Pinpoint the cell where the given text exists, returning its [x, y] midpoint coordinate. 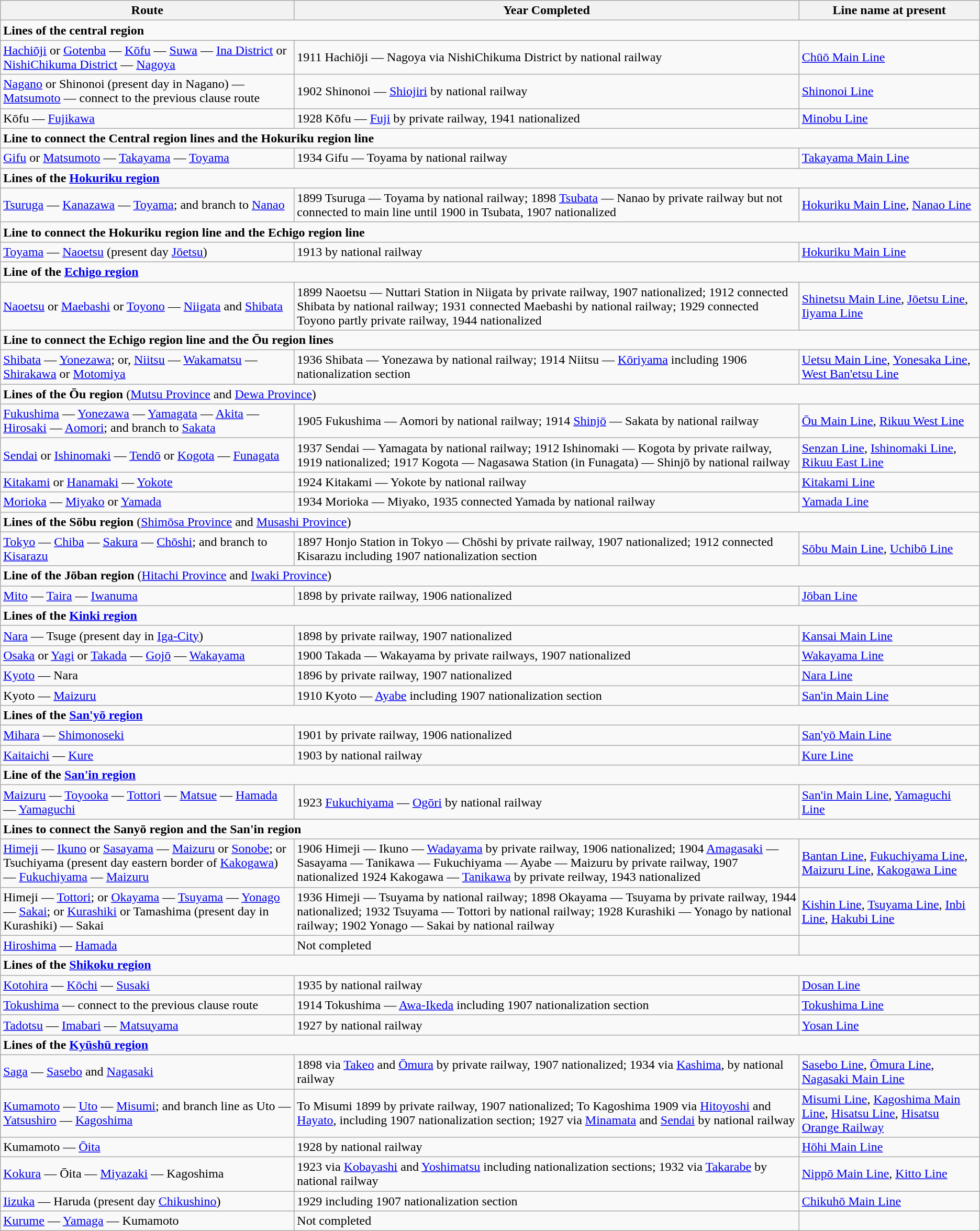
Himeji — Ikuno or Sasayama — Maizuru or Sonobe; or Tsuchiyama (present day eastern border of Kakogawa) — Fukuchiyama — Maizuru [148, 863]
Shinetsu Main Line, Jōetsu Line, Iiyama Line [889, 306]
Kitakami or Hanamaki — Yokote [148, 482]
Osaka or Yagi or Takada — Gojō — Wakayama [148, 655]
Kumamoto — Uto — Misumi; and branch line as Uto — Yatsushiro — Kagoshima [148, 1113]
Hōhi Main Line [889, 1147]
Kyoto — Nara [148, 675]
Sōbu Main Line, Uchibō Line [889, 549]
Route [148, 10]
Wakayama Line [889, 655]
San'yō Main Line [889, 735]
Fukushima — Yonezawa — Yamagata — Akita — Hirosaki — Aomori; and branch to Sakata [148, 421]
Kaitaichi — Kure [148, 755]
Line of the San'in region [490, 775]
1923 via Kobayashi and Yoshimatsu including nationalization sections; 1932 via Takarabe by national railway [547, 1174]
1896 by private railway, 1907 nationalized [547, 675]
Toyama — Naoetsu (present day Jōetsu) [148, 252]
1903 by national railway [547, 755]
1927 by national railway [547, 1025]
1913 by national railway [547, 252]
Dosan Line [889, 985]
1928 by national railway [547, 1147]
1898 by private railway, 1907 nationalized [547, 635]
Shibata — Yonezawa; or, Niitsu — Wakamatsu — Shirakawa or Motomiya [148, 367]
Kōfu — Fujikawa [148, 118]
1923 Fukuchiyama — Ogōri by national railway [547, 802]
Hachiōji or Gotenba — Kōfu — Suwa — Ina District or NishiChikuma District — Nagoya [148, 58]
Tokushima — connect to the previous clause route [148, 1005]
Lines of the Hokuriku region [490, 178]
Kansai Main Line [889, 635]
1936 Shibata — Yonezawa by national railway; 1914 Niitsu — Kōriyama including 1906 nationalization section [547, 367]
Line to connect the Central region lines and the Hokuriku region line [490, 138]
Gifu or Matsumoto — Takayama — Toyama [148, 158]
Lines of the San'yō region [490, 715]
Chikuhō Main Line [889, 1201]
Lines of the Kinki region [490, 615]
1911 Hachiōji — Nagoya via NishiChikuma District by national railway [547, 58]
Nara — Tsuge (present day in Iga-City) [148, 635]
Kishin Line, Tsuyama Line, Inbi Line, Hakubi Line [889, 911]
1928 Kōfu — Fuji by private railway, 1941 nationalized [547, 118]
San'in Main Line, Yamaguchi Line [889, 802]
Ōu Main Line, Rikuu West Line [889, 421]
Nippō Main Line, Kitto Line [889, 1174]
Lines of the Shikoku region [490, 965]
Line of the Echigo region [490, 272]
Tokushima Line [889, 1005]
Naoetsu or Maebashi or Toyono — Niigata and Shibata [148, 306]
Mito — Taira — Iwanuma [148, 596]
Yosan Line [889, 1025]
1905 Fukushima — Aomori by national railway; 1914 Shinjō — Sakata by national railway [547, 421]
Hokuriku Main Line, Nanao Line [889, 205]
Himeji — Tottori; or Okayama — Tsuyama — Yonago — Sakai; or Kurashiki or Tamashima (present day in Kurashiki) — Sakai [148, 911]
1902 Shinonoi — Shiojiri by national railway [547, 91]
Jōban Line [889, 596]
Sasebo Line, Ōmura Line, Nagasaki Main Line [889, 1072]
Sendai or Ishinomaki — Tendō or Kogota — Funagata [148, 455]
Mihara — Shimonoseki [148, 735]
1898 by private railway, 1906 nationalized [547, 596]
Yamada Line [889, 502]
1900 Takada — Wakayama by private railways, 1907 nationalized [547, 655]
Shinonoi Line [889, 91]
1924 Kitakami — Yokote by national railway [547, 482]
Year Completed [547, 10]
Kitakami Line [889, 482]
Chūō Main Line [889, 58]
Hiroshima — Hamada [148, 945]
Kotohira — Kōchi — Susaki [148, 985]
Tokyo — Chiba — Sakura — Chōshi; and branch to Kisarazu [148, 549]
Maizuru — Toyooka — Tottori — Matsue — Hamada — Yamaguchi [148, 802]
1934 Morioka — Miyako, 1935 connected Yamada by national railway [547, 502]
Minobu Line [889, 118]
Senzan Line, Ishinomaki Line, Rikuu East Line [889, 455]
1934 Gifu — Toyama by national railway [547, 158]
Nagano or Shinonoi (present day in Nagano) — Matsumoto — connect to the previous clause route [148, 91]
Line to connect the Echigo region line and the Ōu region lines [490, 340]
1910 Kyoto — Ayabe including 1907 nationalization section [547, 696]
Kokura — Ōita — Miyazaki — Kagoshima [148, 1174]
San'in Main Line [889, 696]
1935 by national railway [547, 985]
1901 by private railway, 1906 nationalized [547, 735]
Kurume — Yamaga — Kumamoto [148, 1221]
Bantan Line, Fukuchiyama Line, Maizuru Line, Kakogawa Line [889, 863]
Nara Line [889, 675]
1929 including 1907 nationalization section [547, 1201]
Lines to connect the Sanyō region and the San'in region [490, 829]
1898 via Takeo and Ōmura by private railway, 1907 nationalized; 1934 via Kashima, by national railway [547, 1072]
Lines of the Ōu region (Mutsu Province and Dewa Province) [490, 394]
Takayama Main Line [889, 158]
Kure Line [889, 755]
Line name at present [889, 10]
Tsuruga — Kanazawa — Toyama; and branch to Nanao [148, 205]
Line to connect the Hokuriku region line and the Echigo region line [490, 232]
Lines of the Kyūshū region [490, 1045]
1914 Tokushima — Awa-Ikeda including 1907 nationalization section [547, 1005]
Lines of the Sōbu region (Shimōsa Province and Musashi Province) [490, 522]
Line of the Jōban region (Hitachi Province and Iwaki Province) [490, 576]
Iizuka — Haruda (present day Chikushino) [148, 1201]
Saga — Sasebo and Nagasaki [148, 1072]
1897 Honjo Station in Tokyo — Chōshi by private railway, 1907 nationalized; 1912 connected Kisarazu including 1907 nationalization section [547, 549]
Morioka — Miyako or Yamada [148, 502]
Lines of the central region [490, 30]
Misumi Line, Kagoshima Main Line, Hisatsu Line, Hisatsu Orange Railway [889, 1113]
Uetsu Main Line, Yonesaka Line, West Ban'etsu Line [889, 367]
Kumamoto — Ōita [148, 1147]
Tadotsu — Imabari — Matsuyama [148, 1025]
Kyoto — Maizuru [148, 696]
Hokuriku Main Line [889, 252]
